Locate the cell with the specified text and output its [x, y] center coordinate. 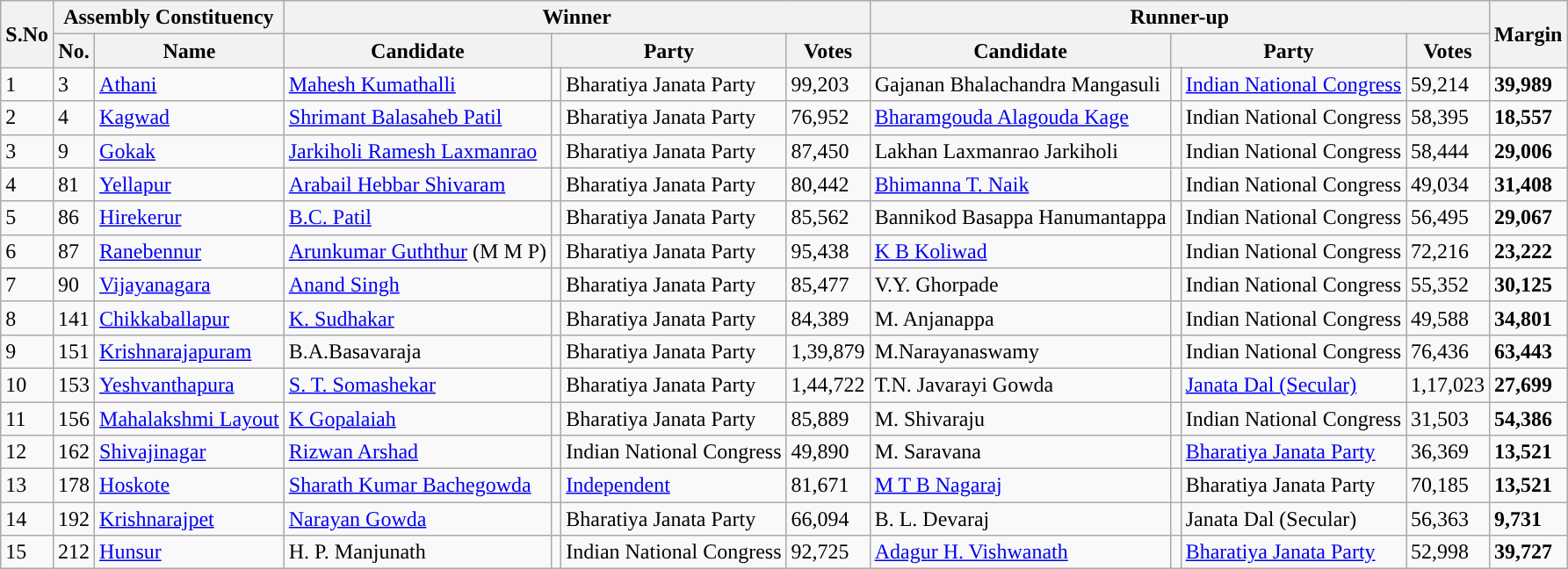
Bharamgouda Alagouda Kage [1021, 118]
87 [74, 251]
99,203 [827, 84]
Vijayanagara [190, 284]
80,442 [827, 184]
86 [74, 218]
Rizwan Arshad [417, 452]
Winner [576, 18]
55,352 [1448, 284]
9,731 [1528, 519]
Bannikod Basappa Hanumantappa [1021, 218]
66,094 [827, 519]
13 [27, 486]
85,889 [827, 419]
Bhimanna T. Naik [1021, 184]
Gajanan Bhalachandra Mangasuli [1021, 84]
M. Saravana [1021, 452]
K B Koliwad [1021, 251]
141 [74, 318]
Mahalakshmi Layout [190, 419]
Kagwad [190, 118]
Yellapur [190, 184]
1 [27, 84]
212 [74, 552]
34,801 [1528, 318]
31,503 [1448, 419]
Krishnarajapuram [190, 351]
Hoskote [190, 486]
Jarkiholi Ramesh Laxmanrao [417, 151]
56,363 [1448, 519]
54,386 [1528, 419]
49,890 [827, 452]
1,44,722 [827, 385]
58,444 [1448, 151]
Narayan Gowda [417, 519]
Name [190, 51]
M. Anjanappa [1021, 318]
12 [27, 452]
No. [74, 51]
23,222 [1528, 251]
Yeshvanthapura [190, 385]
81,671 [827, 486]
Hirekerur [190, 218]
Hunsur [190, 552]
S.No [27, 34]
56,495 [1448, 218]
178 [74, 486]
76,952 [827, 118]
B. L. Devaraj [1021, 519]
Arunkumar Guththur (M M P) [417, 251]
Anand Singh [417, 284]
Chikkaballapur [190, 318]
Gokak [190, 151]
T.N. Javarayi Gowda [1021, 385]
31,408 [1528, 184]
151 [74, 351]
29,006 [1528, 151]
Runner-up [1179, 18]
76,436 [1448, 351]
B.C. Patil [417, 218]
49,034 [1448, 184]
H. P. Manjunath [417, 552]
81 [74, 184]
Krishnarajpet [190, 519]
153 [74, 385]
Shrimant Balasaheb Patil [417, 118]
Arabail Hebbar Shivaram [417, 184]
11 [27, 419]
B.A.Basavaraja [417, 351]
85,477 [827, 284]
Sharath Kumar Bachegowda [417, 486]
49,588 [1448, 318]
K Gopalaiah [417, 419]
90 [74, 284]
162 [74, 452]
Assembly Constituency [169, 18]
M. Shivaraju [1021, 419]
Independent [674, 486]
36,369 [1448, 452]
84,389 [827, 318]
V.Y. Ghorpade [1021, 284]
14 [27, 519]
2 [27, 118]
95,438 [827, 251]
87,450 [827, 151]
27,699 [1528, 385]
72,216 [1448, 251]
Adagur H. Vishwanath [1021, 552]
M T B Nagaraj [1021, 486]
156 [74, 419]
39,989 [1528, 84]
6 [27, 251]
M.Narayanaswamy [1021, 351]
192 [74, 519]
18,557 [1528, 118]
8 [27, 318]
Shivajinagar [190, 452]
85,562 [827, 218]
5 [27, 218]
30,125 [1528, 284]
1,39,879 [827, 351]
10 [27, 385]
63,443 [1528, 351]
7 [27, 284]
Lakhan Laxmanrao Jarkiholi [1021, 151]
29,067 [1528, 218]
70,185 [1448, 486]
K. Sudhakar [417, 318]
1,17,023 [1448, 385]
39,727 [1528, 552]
58,395 [1448, 118]
Ranebennur [190, 251]
Athani [190, 84]
15 [27, 552]
S. T. Somashekar [417, 385]
52,998 [1448, 552]
Mahesh Kumathalli [417, 84]
Margin [1528, 34]
92,725 [827, 552]
59,214 [1448, 84]
